Return the (x, y) coordinate for the center point of the cell that contains the specified text.  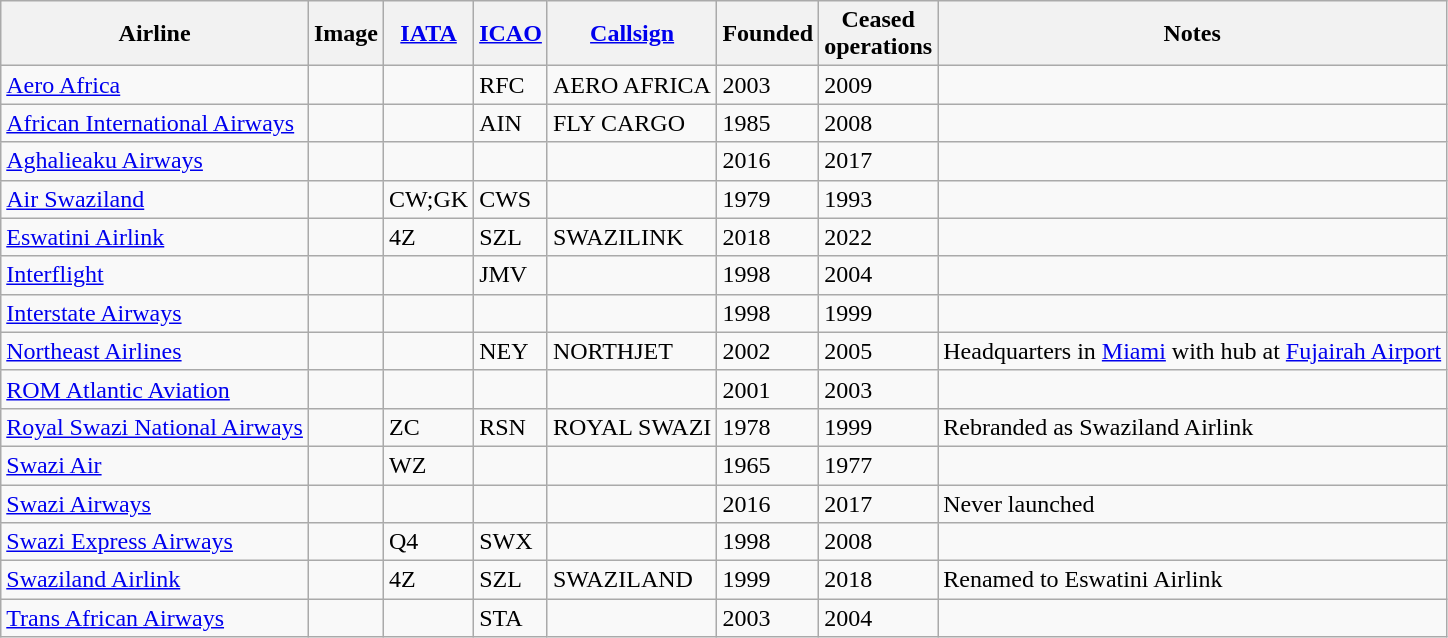
RFC (511, 85)
Headquarters in Miami with hub at Fujairah Airport (1192, 351)
Notes (1192, 34)
Royal Swazi National Airways (155, 427)
Q4 (428, 542)
Renamed to Eswatini Airlink (1192, 580)
SWAZILAND (632, 580)
STA (511, 618)
NORTHJET (632, 351)
Aero Africa (155, 85)
JMV (511, 275)
2009 (878, 85)
Eswatini Airlink (155, 237)
Air Swaziland (155, 199)
AIN (511, 123)
1977 (878, 465)
ROYAL SWAZI (632, 427)
1985 (768, 123)
2022 (878, 237)
Aghalieaku Airways (155, 161)
AERO AFRICA (632, 85)
Airline (155, 34)
Never launched (1192, 503)
Interstate Airways (155, 313)
ROM Atlantic Aviation (155, 389)
Trans African Airways (155, 618)
FLY CARGO (632, 123)
1978 (768, 427)
IATA (428, 34)
Northeast Airlines (155, 351)
2005 (878, 351)
Swazi Express Airways (155, 542)
Swaziland Airlink (155, 580)
NEY (511, 351)
WZ (428, 465)
1993 (878, 199)
2001 (768, 389)
Swazi Airways (155, 503)
Swazi Air (155, 465)
1965 (768, 465)
SWX (511, 542)
1979 (768, 199)
Rebranded as Swaziland Airlink (1192, 427)
CW;GK (428, 199)
Ceasedoperations (878, 34)
Interflight (155, 275)
Callsign (632, 34)
ZC (428, 427)
Image (346, 34)
ICAO (511, 34)
CWS (511, 199)
RSN (511, 427)
African International Airways (155, 123)
Founded (768, 34)
SWAZILINK (632, 237)
2002 (768, 351)
